From the cell containing the given text, extract its center point as (x, y) coordinate. 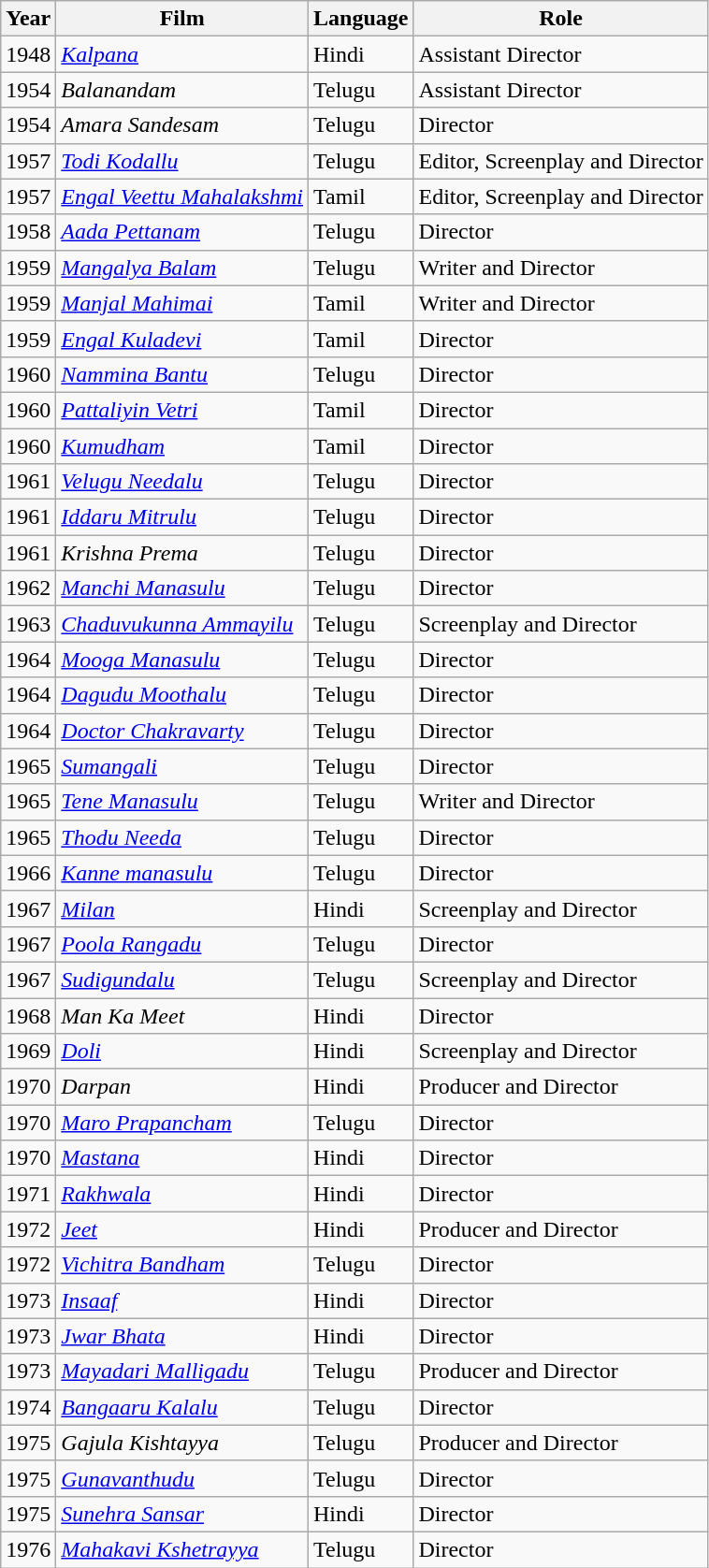
Aada Pettanam (182, 232)
Gunavanthudu (182, 1478)
Mayadari Malligadu (182, 1372)
Sunehra Sansar (182, 1514)
Engal Kuladevi (182, 339)
Todi Kodallu (182, 161)
Amara Sandesam (182, 125)
Insaaf (182, 1300)
Sudigundalu (182, 980)
Velugu Needalu (182, 482)
Doctor Chakravarty (182, 731)
Chaduvukunna Ammayilu (182, 624)
Mooga Manasulu (182, 660)
Poola Rangadu (182, 944)
Kanne manasulu (182, 873)
Mahakavi Kshetrayya (182, 1549)
Manchi Manasulu (182, 588)
1948 (28, 54)
Bangaaru Kalalu (182, 1407)
Language (361, 19)
Manjal Mahimai (182, 303)
1966 (28, 873)
1969 (28, 1052)
Iddaru Mitrulu (182, 517)
Gajula Kishtayya (182, 1443)
Doli (182, 1052)
Nammina Bantu (182, 374)
Jwar Bhata (182, 1336)
Year (28, 19)
Balanandam (182, 90)
Jeet (182, 1229)
Role (561, 19)
Film (182, 19)
Kalpana (182, 54)
1976 (28, 1549)
1962 (28, 588)
Krishna Prema (182, 553)
Vichitra Bandham (182, 1265)
Mastana (182, 1158)
Pattaliyin Vetri (182, 410)
Mangalya Balam (182, 268)
Maro Prapancham (182, 1123)
Sumangali (182, 766)
Kumudham (182, 446)
Tene Manasulu (182, 802)
1958 (28, 232)
Engal Veettu Mahalakshmi (182, 196)
Milan (182, 908)
1963 (28, 624)
Thodu Needa (182, 837)
Man Ka Meet (182, 1015)
Dagudu Moothalu (182, 695)
1971 (28, 1194)
Rakhwala (182, 1194)
Darpan (182, 1087)
1968 (28, 1015)
1974 (28, 1407)
